Scan for the cell matching the given text and deliver its (x, y) coordinate at center. 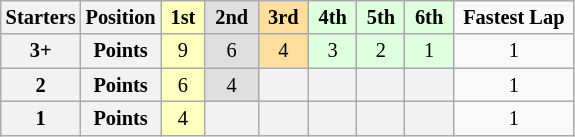
1st (184, 17)
4th (333, 17)
2nd (232, 17)
3+ (41, 51)
3 (333, 51)
6th (429, 17)
3rd (283, 17)
Position (121, 17)
9 (184, 51)
5th (381, 17)
Starters (41, 17)
Fastest Lap (514, 17)
